Return the [X, Y] coordinate for the center point of the cell that contains the specified text.  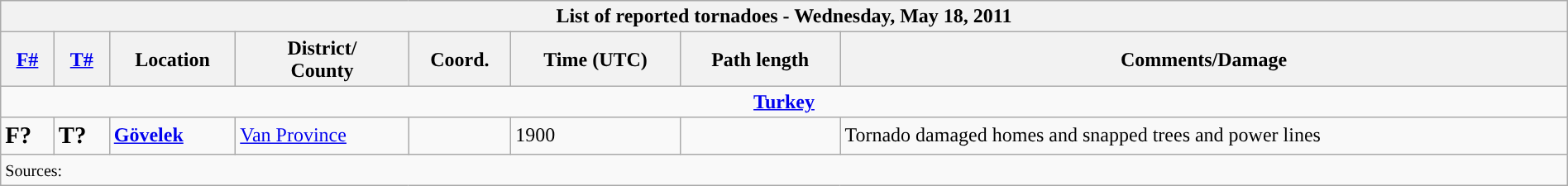
Tornado damaged homes and snapped trees and power lines [1204, 136]
Path length [759, 60]
Time (UTC) [595, 60]
Van Province [323, 136]
Sources: [784, 169]
Gövelek [172, 136]
List of reported tornadoes - Wednesday, May 18, 2011 [784, 17]
T# [81, 60]
District/County [323, 60]
Turkey [784, 102]
Comments/Damage [1204, 60]
F? [28, 136]
Location [172, 60]
T? [81, 136]
Coord. [460, 60]
F# [28, 60]
1900 [595, 136]
